For the text-containing cell, return its midpoint in (X, Y) coordinate format. 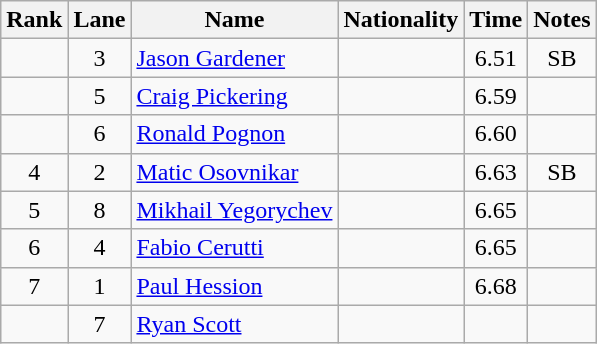
Nationality (401, 20)
Ryan Scott (234, 324)
Name (234, 20)
2 (100, 172)
Mikhail Yegorychev (234, 210)
6.51 (496, 58)
Lane (100, 20)
Notes (562, 20)
1 (100, 286)
6.59 (496, 96)
8 (100, 210)
Paul Hession (234, 286)
Time (496, 20)
6.63 (496, 172)
Fabio Cerutti (234, 248)
Craig Pickering (234, 96)
Matic Osovnikar (234, 172)
6.68 (496, 286)
3 (100, 58)
Rank (34, 20)
Ronald Pognon (234, 134)
Jason Gardener (234, 58)
6.60 (496, 134)
